Detect which cell encompasses the target text, then output its (X, Y) center coordinate. 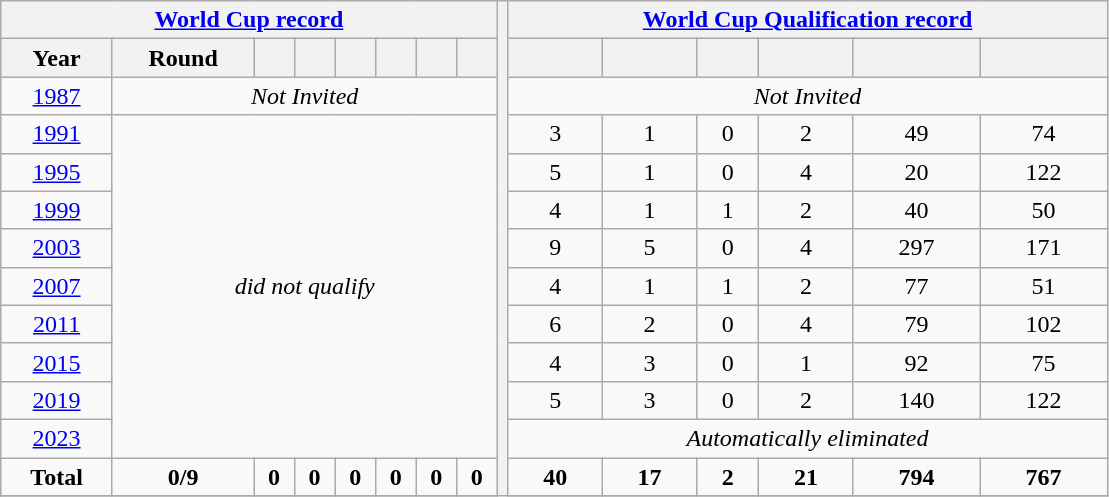
1991 (57, 134)
2011 (57, 324)
20 (916, 172)
World Cup record (249, 20)
92 (916, 362)
77 (916, 286)
50 (1044, 210)
75 (1044, 362)
9 (555, 248)
21 (806, 477)
2007 (57, 286)
Year (57, 58)
1999 (57, 210)
51 (1044, 286)
140 (916, 400)
2019 (57, 400)
Total (57, 477)
74 (1044, 134)
World Cup Qualification record (808, 20)
1987 (57, 96)
Automatically eliminated (808, 438)
2015 (57, 362)
171 (1044, 248)
6 (555, 324)
79 (916, 324)
794 (916, 477)
did not qualify (304, 286)
2023 (57, 438)
2003 (57, 248)
49 (916, 134)
17 (649, 477)
767 (1044, 477)
1995 (57, 172)
297 (916, 248)
0/9 (182, 477)
102 (1044, 324)
Round (182, 58)
